Scan for the cell matching the given text and deliver its (X, Y) coordinate at center. 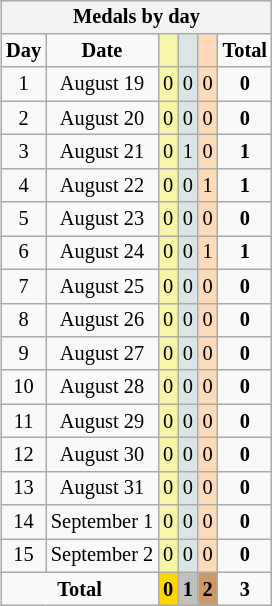
August 25 (102, 286)
August 23 (102, 219)
12 (24, 455)
5 (24, 219)
August 24 (102, 253)
9 (24, 354)
11 (24, 421)
8 (24, 320)
August 26 (102, 320)
6 (24, 253)
August 30 (102, 455)
August 20 (102, 118)
15 (24, 556)
August 28 (102, 387)
August 27 (102, 354)
Medals by day (136, 17)
4 (24, 185)
August 22 (102, 185)
10 (24, 387)
14 (24, 522)
August 19 (102, 84)
September 2 (102, 556)
August 31 (102, 488)
13 (24, 488)
September 1 (102, 522)
Day (24, 51)
7 (24, 286)
Date (102, 51)
August 29 (102, 421)
August 21 (102, 152)
